Detect which cell encompasses the target text, then output its (X, Y) center coordinate. 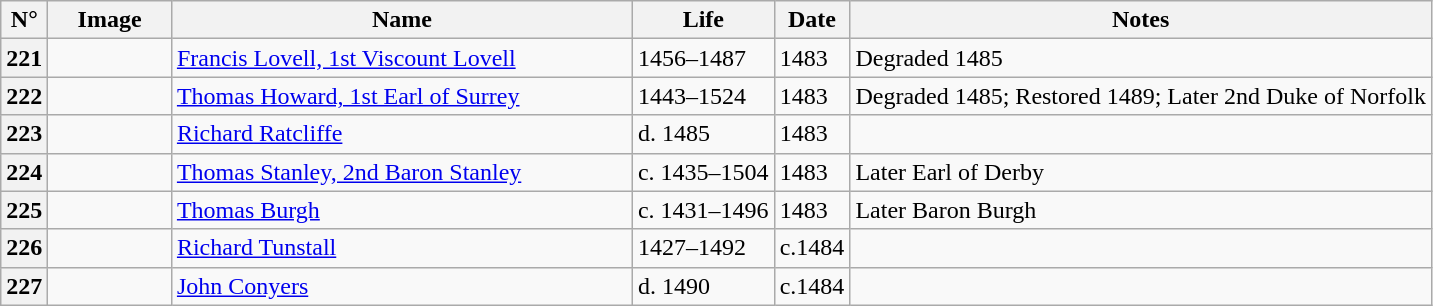
Degraded 1485; Restored 1489; Later 2nd Duke of Norfolk (1141, 96)
John Conyers (402, 286)
Date (812, 20)
224 (24, 172)
223 (24, 134)
d. 1490 (703, 286)
Image (110, 20)
225 (24, 210)
Later Baron Burgh (1141, 210)
1443–1524 (703, 96)
Name (402, 20)
N° (24, 20)
1427–1492 (703, 248)
Life (703, 20)
226 (24, 248)
221 (24, 58)
Francis Lovell, 1st Viscount Lovell (402, 58)
Later Earl of Derby (1141, 172)
227 (24, 286)
Thomas Howard, 1st Earl of Surrey (402, 96)
d. 1485 (703, 134)
Richard Ratcliffe (402, 134)
222 (24, 96)
Thomas Stanley, 2nd Baron Stanley (402, 172)
c. 1435–1504 (703, 172)
Notes (1141, 20)
c. 1431–1496 (703, 210)
1456–1487 (703, 58)
Degraded 1485 (1141, 58)
Thomas Burgh (402, 210)
Richard Tunstall (402, 248)
